Capture the cell that displays the provided text and extract its [X, Y] central coordinate. 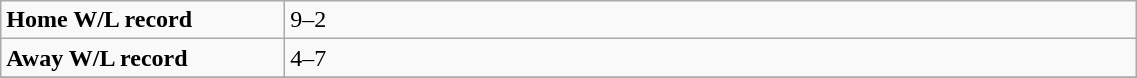
Home W/L record [143, 20]
9–2 [711, 20]
Away W/L record [143, 58]
4–7 [711, 58]
